Return the [x, y] coordinate for the center point of the cell that contains the specified text.  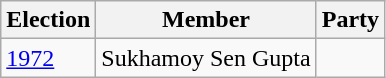
Election [48, 20]
Party [350, 20]
Sukhamoy Sen Gupta [206, 58]
1972 [48, 58]
Member [206, 20]
